Output the [X, Y] coordinate of the center of the cell containing the given text.  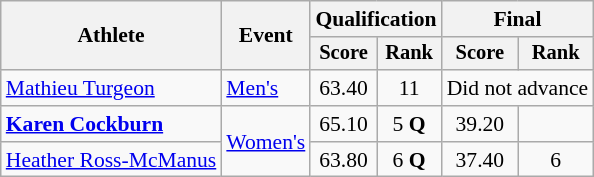
Men's [266, 88]
Athlete [112, 36]
Final [518, 19]
Mathieu Turgeon [112, 88]
Karen Cockburn [112, 124]
Event [266, 36]
11 [410, 88]
5 Q [410, 124]
Did not advance [518, 88]
Qualification [376, 19]
Women's [266, 142]
39.20 [480, 124]
65.10 [343, 124]
63.40 [343, 88]
